For the text-containing cell, return its midpoint in (X, Y) coordinate format. 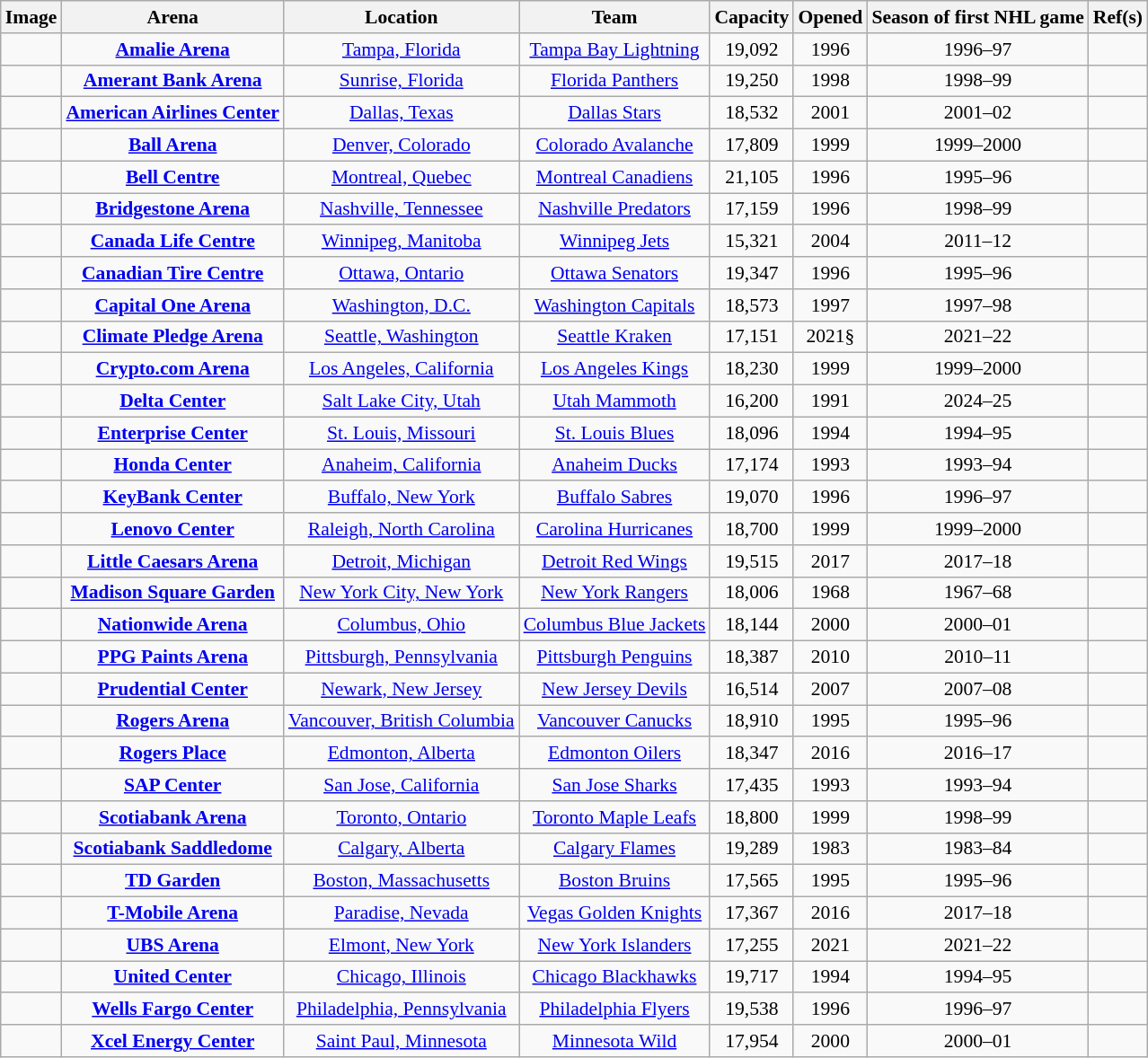
Crypto.com Arena (172, 369)
17,174 (751, 465)
United Center (172, 977)
2017 (830, 561)
18,573 (751, 305)
New York City, New York (402, 593)
Arena (172, 17)
19,070 (751, 498)
19,289 (751, 849)
Colorado Avalanche (614, 145)
San Jose Sharks (614, 785)
17,565 (751, 881)
Los Angeles Kings (614, 369)
Little Caesars Arena (172, 561)
1998 (830, 81)
17,159 (751, 209)
Team (614, 17)
Washington, D.C. (402, 305)
Winnipeg, Manitoba (402, 242)
Seattle, Washington (402, 337)
Tampa Bay Lightning (614, 49)
Philadelphia Flyers (614, 1010)
Toronto, Ontario (402, 817)
Detroit, Michigan (402, 561)
1997–98 (977, 305)
New York Islanders (614, 945)
Opened (830, 17)
2021§ (830, 337)
Edmonton, Alberta (402, 754)
2001 (830, 113)
Rogers Place (172, 754)
19,250 (751, 81)
Washington Capitals (614, 305)
Philadelphia, Pennsylvania (402, 1010)
18,387 (751, 657)
17,954 (751, 1041)
18,800 (751, 817)
2007 (830, 689)
Wells Fargo Center (172, 1010)
2010–11 (977, 657)
Los Angeles, California (402, 369)
SAP Center (172, 785)
Capacity (751, 17)
Amerant Bank Arena (172, 81)
18,347 (751, 754)
1968 (830, 593)
Calgary Flames (614, 849)
18,700 (751, 529)
Nashville, Tennessee (402, 209)
17,255 (751, 945)
PPG Paints Arena (172, 657)
New Jersey Devils (614, 689)
Lenovo Center (172, 529)
Edmonton Oilers (614, 754)
Canada Life Centre (172, 242)
2010 (830, 657)
Buffalo, New York (402, 498)
Columbus Blue Jackets (614, 625)
Delta Center (172, 401)
St. Louis Blues (614, 433)
Paradise, Nevada (402, 913)
17,151 (751, 337)
Pittsburgh Penguins (614, 657)
Canadian Tire Centre (172, 273)
16,514 (751, 689)
Nashville Predators (614, 209)
Dallas Stars (614, 113)
Scotiabank Saddledome (172, 849)
Boston Bruins (614, 881)
Madison Square Garden (172, 593)
Climate Pledge Arena (172, 337)
18,532 (751, 113)
18,006 (751, 593)
Pittsburgh, Pennsylvania (402, 657)
Seattle Kraken (614, 337)
Elmont, New York (402, 945)
Utah Mammoth (614, 401)
2016–17 (977, 754)
1967–68 (977, 593)
Montreal, Quebec (402, 177)
1991 (830, 401)
Nationwide Arena (172, 625)
Salt Lake City, Utah (402, 401)
San Jose, California (402, 785)
Raleigh, North Carolina (402, 529)
Bridgestone Arena (172, 209)
Prudential Center (172, 689)
St. Louis, Missouri (402, 433)
KeyBank Center (172, 498)
Columbus, Ohio (402, 625)
19,515 (751, 561)
1983–84 (977, 849)
2021 (830, 945)
Montreal Canadiens (614, 177)
1983 (830, 849)
Minnesota Wild (614, 1041)
2007–08 (977, 689)
Tampa, Florida (402, 49)
2011–12 (977, 242)
1997 (830, 305)
18,910 (751, 721)
New York Rangers (614, 593)
Chicago, Illinois (402, 977)
18,144 (751, 625)
Honda Center (172, 465)
Denver, Colorado (402, 145)
Florida Panthers (614, 81)
Ref(s) (1117, 17)
2004 (830, 242)
Newark, New Jersey (402, 689)
17,367 (751, 913)
Ottawa Senators (614, 273)
UBS Arena (172, 945)
Anaheim Ducks (614, 465)
TD Garden (172, 881)
16,200 (751, 401)
Chicago Blackhawks (614, 977)
Dallas, Texas (402, 113)
18,096 (751, 433)
Anaheim, California (402, 465)
American Airlines Center (172, 113)
Bell Centre (172, 177)
17,435 (751, 785)
Vancouver Canucks (614, 721)
Carolina Hurricanes (614, 529)
Buffalo Sabres (614, 498)
Season of first NHL game (977, 17)
21,105 (751, 177)
Enterprise Center (172, 433)
Ball Arena (172, 145)
Image (31, 17)
Vegas Golden Knights (614, 913)
2024–25 (977, 401)
Rogers Arena (172, 721)
19,347 (751, 273)
T-Mobile Arena (172, 913)
2001–02 (977, 113)
Xcel Energy Center (172, 1041)
Ottawa, Ontario (402, 273)
19,092 (751, 49)
Calgary, Alberta (402, 849)
Saint Paul, Minnesota (402, 1041)
Scotiabank Arena (172, 817)
Location (402, 17)
Toronto Maple Leafs (614, 817)
Sunrise, Florida (402, 81)
19,538 (751, 1010)
Vancouver, British Columbia (402, 721)
Amalie Arena (172, 49)
Winnipeg Jets (614, 242)
19,717 (751, 977)
Detroit Red Wings (614, 561)
Boston, Massachusetts (402, 881)
15,321 (751, 242)
Capital One Arena (172, 305)
18,230 (751, 369)
17,809 (751, 145)
